Identify which cell holds the provided text, then report its (X, Y) central coordinate. 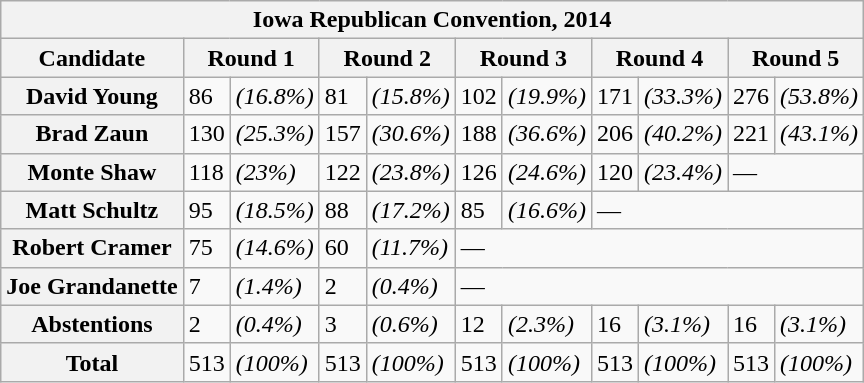
7 (206, 286)
122 (342, 172)
(40.2%) (682, 134)
130 (206, 134)
(24.6%) (546, 172)
81 (342, 96)
206 (614, 134)
(16.6%) (546, 210)
Round 3 (523, 58)
Round 1 (251, 58)
Round 5 (796, 58)
85 (478, 210)
Matt Schultz (92, 210)
276 (752, 96)
Monte Shaw (92, 172)
157 (342, 134)
Candidate (92, 58)
Brad Zaun (92, 134)
171 (614, 96)
Total (92, 362)
(25.3%) (274, 134)
(2.3%) (546, 324)
(23.8%) (410, 172)
(17.2%) (410, 210)
(36.6%) (546, 134)
(23%) (274, 172)
188 (478, 134)
(23.4%) (682, 172)
Joe Grandanette (92, 286)
(15.8%) (410, 96)
(19.9%) (546, 96)
(1.4%) (274, 286)
(18.5%) (274, 210)
(14.6%) (274, 248)
Round 2 (387, 58)
120 (614, 172)
118 (206, 172)
(16.8%) (274, 96)
102 (478, 96)
88 (342, 210)
(30.6%) (410, 134)
86 (206, 96)
60 (342, 248)
126 (478, 172)
Iowa Republican Convention, 2014 (432, 20)
75 (206, 248)
(0.6%) (410, 324)
221 (752, 134)
(43.1%) (820, 134)
95 (206, 210)
(33.3%) (682, 96)
12 (478, 324)
David Young (92, 96)
Abstentions (92, 324)
(11.7%) (410, 248)
(53.8%) (820, 96)
Robert Cramer (92, 248)
Round 4 (659, 58)
3 (342, 324)
